For the text-containing cell, return its midpoint in [X, Y] coordinate format. 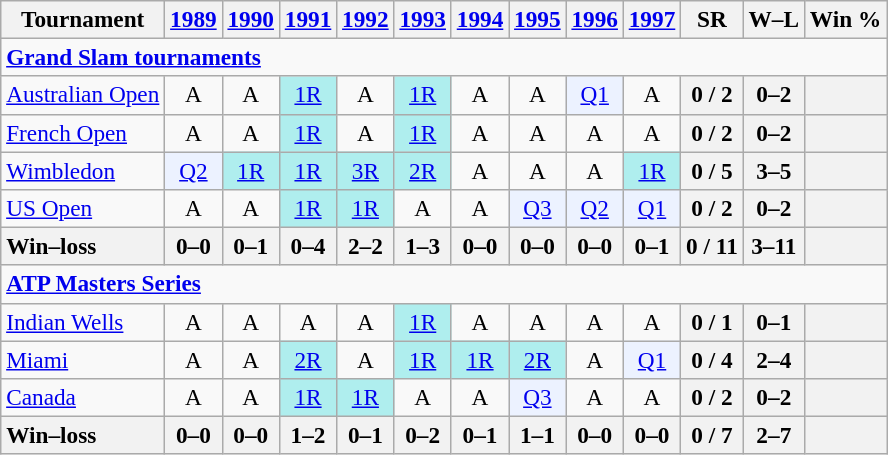
ATP Masters Series [444, 284]
Canada [83, 397]
US Open [83, 208]
1997 [652, 19]
0 / 7 [712, 435]
1–2 [308, 435]
0 / 4 [712, 359]
Win % [845, 19]
1995 [538, 19]
French Open [83, 133]
3–11 [774, 246]
1–3 [422, 246]
Tournament [83, 19]
2–7 [774, 435]
Wimbledon [83, 170]
W–L [774, 19]
Australian Open [83, 95]
1996 [594, 19]
3R [366, 170]
0 / 11 [712, 246]
0 / 1 [712, 322]
Miami [83, 359]
Indian Wells [83, 322]
1989 [194, 19]
2–2 [366, 246]
1992 [366, 19]
1990 [250, 19]
2–4 [774, 359]
Grand Slam tournaments [444, 57]
3–5 [774, 170]
1991 [308, 19]
0–4 [308, 246]
1993 [422, 19]
1994 [480, 19]
1–1 [538, 435]
SR [712, 19]
0 / 5 [712, 170]
